Find where the given text appears and provide that cell's center as (x, y) coordinate. 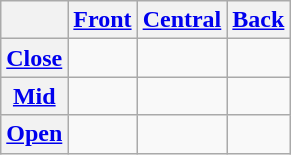
Mid (34, 96)
Close (34, 58)
Open (34, 134)
Front (102, 20)
Central (182, 20)
Back (258, 20)
